Extract the [X, Y] coordinate from the center of the cell holding the provided text.  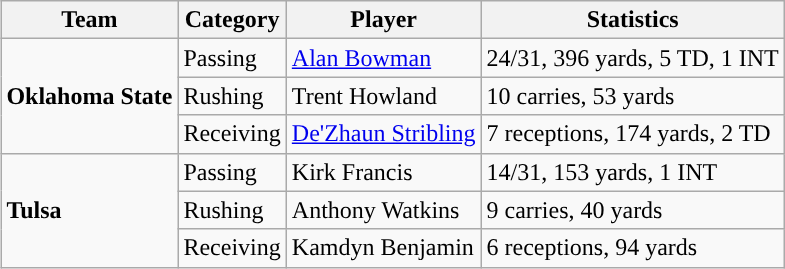
Category [232, 20]
24/31, 396 yards, 5 TD, 1 INT [632, 58]
9 carries, 40 yards [632, 210]
6 receptions, 94 yards [632, 248]
Anthony Watkins [384, 210]
Kamdyn Benjamin [384, 248]
Oklahoma State [90, 96]
Alan Bowman [384, 58]
14/31, 153 yards, 1 INT [632, 172]
Statistics [632, 20]
Team [90, 20]
10 carries, 53 yards [632, 96]
Player [384, 20]
Tulsa [90, 210]
Trent Howland [384, 96]
7 receptions, 174 yards, 2 TD [632, 134]
De'Zhaun Stribling [384, 134]
Kirk Francis [384, 172]
